From the cell containing the given text, extract its center point as [X, Y] coordinate. 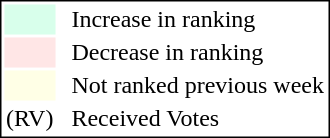
Not ranked previous week [198, 85]
Decrease in ranking [198, 53]
Increase in ranking [198, 19]
Received Votes [198, 119]
(RV) [29, 119]
